Extract the [X, Y] coordinate from the center of the cell holding the provided text.  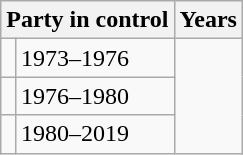
Party in control [88, 20]
1980–2019 [94, 134]
1973–1976 [94, 58]
1976–1980 [94, 96]
Years [208, 20]
